Determine the (x, y) coordinate at the center of the cell enclosing the given text.  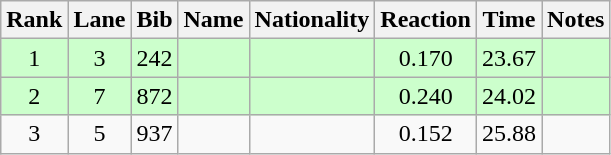
0.152 (426, 134)
Name (214, 20)
0.240 (426, 96)
24.02 (510, 96)
Lane (100, 20)
242 (154, 58)
Time (510, 20)
2 (34, 96)
25.88 (510, 134)
Reaction (426, 20)
0.170 (426, 58)
7 (100, 96)
Rank (34, 20)
23.67 (510, 58)
937 (154, 134)
Bib (154, 20)
Nationality (312, 20)
1 (34, 58)
5 (100, 134)
Notes (576, 20)
872 (154, 96)
